Determine the (X, Y) coordinate at the center of the cell enclosing the given text.  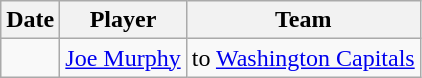
to Washington Capitals (303, 58)
Team (303, 20)
Joe Murphy (123, 58)
Date (30, 20)
Player (123, 20)
